Search for the cell housing the specified text and yield its (X, Y) center coordinate. 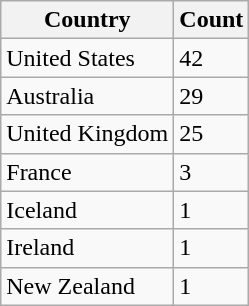
Australia (88, 96)
United Kingdom (88, 134)
3 (212, 172)
Ireland (88, 248)
France (88, 172)
United States (88, 58)
Country (88, 20)
25 (212, 134)
42 (212, 58)
Iceland (88, 210)
Count (212, 20)
New Zealand (88, 286)
29 (212, 96)
